Pinpoint the cell where the given text exists, returning its (x, y) midpoint coordinate. 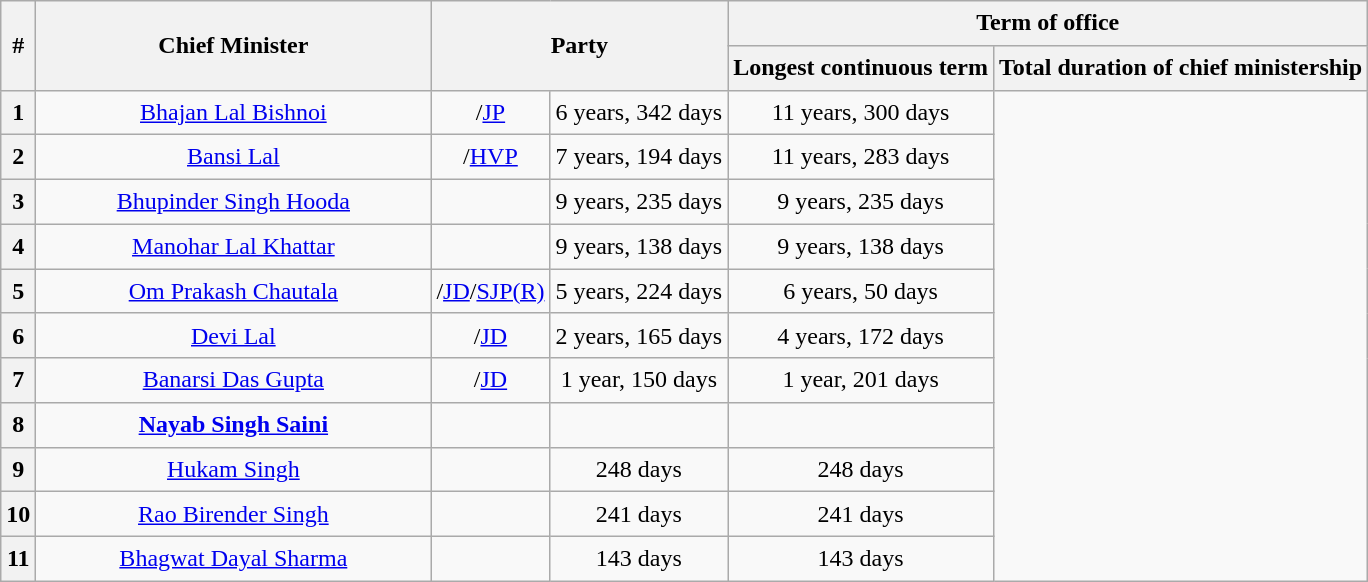
Term of office (1048, 24)
2 years, 165 days (639, 336)
/JP (490, 112)
11 years, 283 days (861, 158)
Bhajan Lal Bishnoi (234, 112)
/JD/SJP(R) (490, 292)
9 (18, 470)
Nayab Singh Saini (234, 426)
3 (18, 202)
Manohar Lal Khattar (234, 246)
1 year, 201 days (861, 380)
Hukam Singh (234, 470)
Longest continuous term (861, 68)
1 (18, 112)
Party (580, 46)
5 (18, 292)
6 years, 342 days (639, 112)
/HVP (490, 158)
10 (18, 514)
11 years, 300 days (861, 112)
11 (18, 560)
Total duration of chief ministership (1180, 68)
Bhupinder Singh Hooda (234, 202)
Chief Minister (234, 46)
1 year, 150 days (639, 380)
5 years, 224 days (639, 292)
Bhagwat Dayal Sharma (234, 560)
Om Prakash Chautala (234, 292)
4 (18, 246)
6 years, 50 days (861, 292)
Banarsi Das Gupta (234, 380)
8 (18, 426)
Devi Lal (234, 336)
4 years, 172 days (861, 336)
2 (18, 158)
Rao Birender Singh (234, 514)
Bansi Lal (234, 158)
7 (18, 380)
# (18, 46)
6 (18, 336)
7 years, 194 days (639, 158)
